Identify which cell holds the provided text, then report its (X, Y) central coordinate. 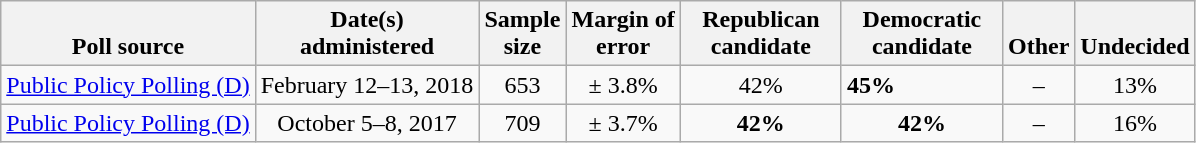
709 (522, 123)
February 12–13, 2018 (367, 85)
± 3.7% (623, 123)
16% (1135, 123)
45% (922, 85)
13% (1135, 85)
Republicancandidate (760, 34)
Undecided (1135, 34)
October 5–8, 2017 (367, 123)
± 3.8% (623, 85)
Date(s)administered (367, 34)
Other (1038, 34)
Margin oferror (623, 34)
653 (522, 85)
Democraticcandidate (922, 34)
Samplesize (522, 34)
Poll source (128, 34)
